Identify which cell holds the provided text, then report its [X, Y] central coordinate. 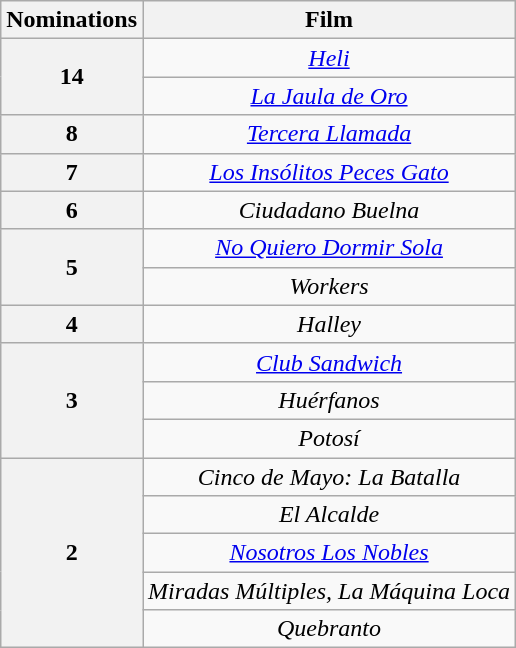
Potosí [328, 438]
El Alcalde [328, 515]
3 [72, 400]
Nominations [72, 20]
14 [72, 77]
Miradas Múltiples, La Máquina Loca [328, 591]
Workers [328, 286]
Club Sandwich [328, 362]
4 [72, 324]
Huérfanos [328, 400]
No Quiero Dormir Sola [328, 248]
Halley [328, 324]
7 [72, 172]
Cinco de Mayo: La Batalla [328, 477]
Nosotros Los Nobles [328, 553]
La Jaula de Oro [328, 96]
6 [72, 210]
Heli [328, 58]
8 [72, 134]
5 [72, 267]
Ciudadano Buelna [328, 210]
Film [328, 20]
Tercera Llamada [328, 134]
Quebranto [328, 629]
2 [72, 553]
Los Insólitos Peces Gato [328, 172]
